Return the [X, Y] coordinate for the center point of the cell that contains the specified text.  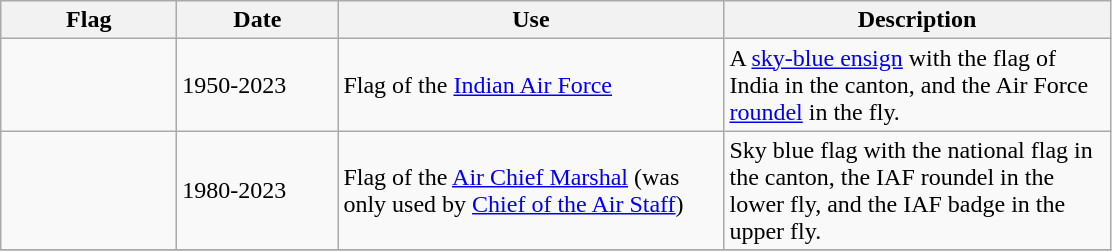
Flag of the Air Chief Marshal (was only used by Chief of the Air Staff) [531, 190]
Flag of the Indian Air Force [531, 85]
Date [258, 20]
A sky-blue ensign with the flag of India in the canton, and the Air Force roundel in the fly. [917, 85]
Sky blue flag with the national flag in the canton, the IAF roundel in the lower fly, and the IAF badge in the upper fly. [917, 190]
Use [531, 20]
Flag [89, 20]
1980-2023 [258, 190]
1950-2023 [258, 85]
Description [917, 20]
